Return the [x, y] coordinate for the center point of the cell that contains the specified text.  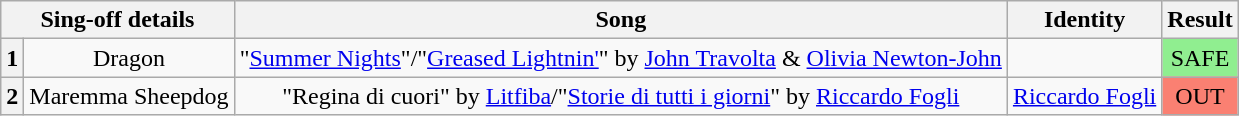
1 [12, 58]
"Regina di cuori" by Litfiba/"Storie di tutti i giorni" by Riccardo Fogli [620, 96]
Song [620, 20]
Riccardo Fogli [1084, 96]
Dragon [129, 58]
OUT [1200, 96]
Maremma Sheepdog [129, 96]
Identity [1084, 20]
Sing-off details [118, 20]
Result [1200, 20]
2 [12, 96]
"Summer Nights"/"Greased Lightnin'" by John Travolta & Olivia Newton-John [620, 58]
SAFE [1200, 58]
